Provide the (x, y) coordinate of the cell's center where the given text is located.  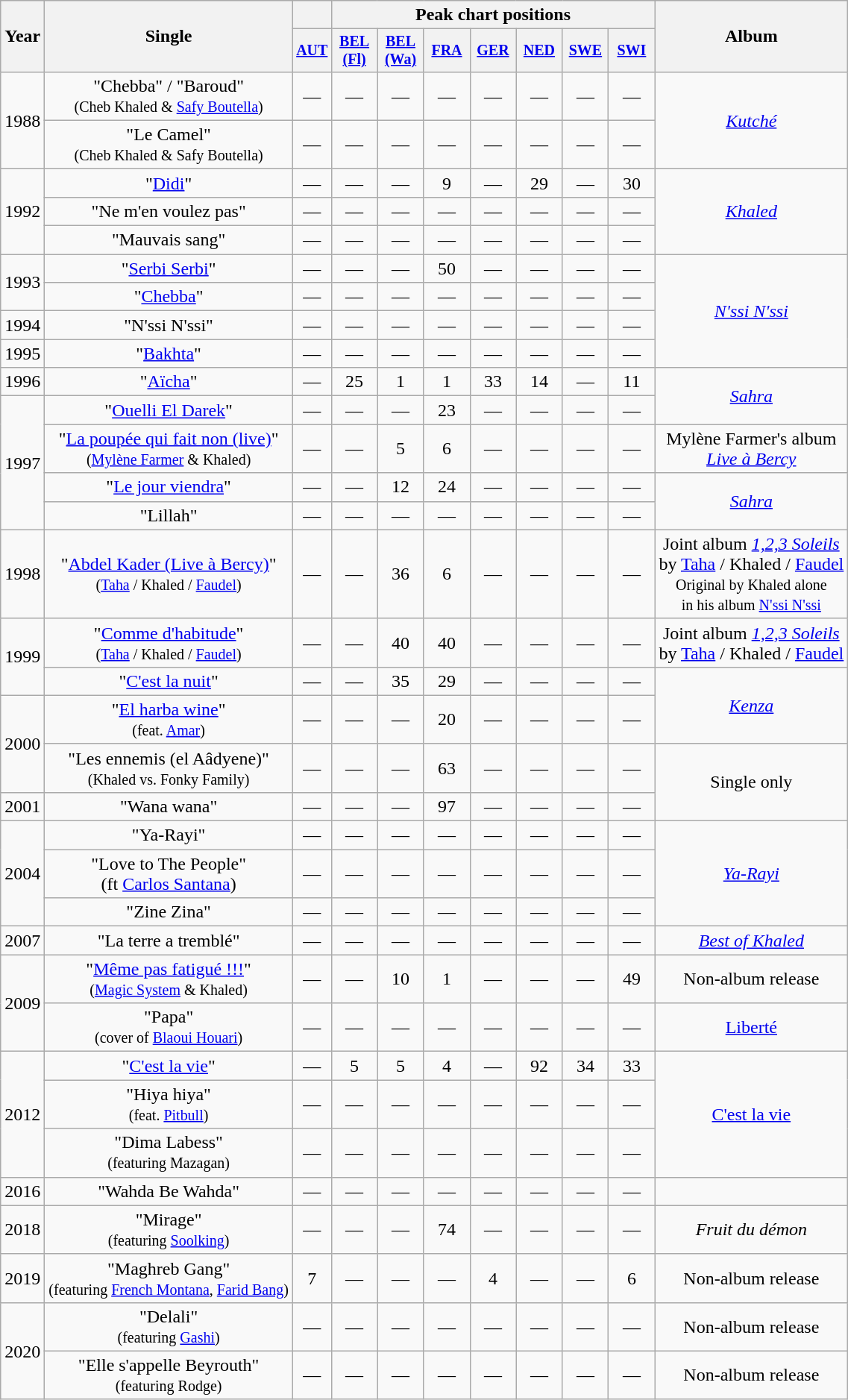
74 (447, 1229)
7 (312, 1278)
1997 (22, 462)
"Elle s'appelle Beyrouth"(featuring Rodge) (169, 1375)
2018 (22, 1229)
Kenza (752, 706)
"Ne m'en voulez pas" (169, 211)
Kutché (752, 120)
"Delali" (featuring Gashi) (169, 1326)
NED (539, 51)
Liberté (752, 1028)
Joint album 1,2,3 Soleils by Taha / Khaled / Faudel (752, 643)
92 (539, 1066)
2020 (22, 1351)
"Hiya hiya" (feat. Pitbull) (169, 1104)
"Didi" (169, 183)
23 (447, 410)
1993 (22, 283)
"El harba wine" (feat. Amar) (169, 719)
"Bakhta" (169, 354)
"Chebba" (169, 297)
2007 (22, 941)
Best of Khaled (752, 941)
"Ouelli El Darek" (169, 410)
63 (447, 768)
2001 (22, 806)
2016 (22, 1191)
25 (354, 382)
Mylène Farmer's album Live à Bercy (752, 449)
"Wahda Be Wahda" (169, 1191)
"Love to The People"(ft Carlos Santana) (169, 874)
"Abdel Kader (Live à Bercy)" (Taha / Khaled / Faudel) (169, 574)
1995 (22, 354)
49 (632, 979)
"Mirage"(featuring Soolking) (169, 1229)
"N'ssi N'ssi" (169, 325)
"Le jour viendra" (169, 487)
12 (401, 487)
35 (401, 681)
"Dima Labess" (featuring Mazagan) (169, 1153)
1999 (22, 656)
"Chebba" / "Baroud" (Cheb Khaled & Safy Boutella) (169, 95)
1988 (22, 120)
GER (493, 51)
"Même pas fatigué !!!" (Magic System & Khaled) (169, 979)
50 (447, 269)
2004 (22, 874)
1998 (22, 574)
Fruit du démon (752, 1229)
9 (447, 183)
"Lillah" (169, 515)
2009 (22, 1003)
"Serbi Serbi" (169, 269)
"Papa" (cover of Blaoui Houari) (169, 1028)
30 (632, 183)
1994 (22, 325)
BEL(Wa) (401, 51)
"Zine Zina" (169, 912)
FRA (447, 51)
"C'est la vie" (169, 1066)
1992 (22, 211)
"Les ennemis (el Aâdyene)" (Khaled vs. Fonky Family) (169, 768)
36 (401, 574)
SWI (632, 51)
Year (22, 37)
"Le Camel" (Cheb Khaled & Safy Boutella) (169, 145)
AUT (312, 51)
2000 (22, 744)
Single only (752, 782)
"Comme d'habitude" (Taha / Khaled / Faudel) (169, 643)
11 (632, 382)
14 (539, 382)
34 (585, 1066)
10 (401, 979)
"La terre a tremblé" (169, 941)
"Ya-Rayi" (169, 835)
"La poupée qui fait non (live)" (Mylène Farmer & Khaled) (169, 449)
97 (447, 806)
"Wana wana" (169, 806)
2012 (22, 1114)
Ya-Rayi (752, 874)
"Aïcha" (169, 382)
2019 (22, 1278)
Joint album 1,2,3 Soleils by Taha / Khaled / Faudel Original by Khaled alone in his album N'ssi N'ssi (752, 574)
Khaled (752, 211)
24 (447, 487)
20 (447, 719)
1996 (22, 382)
BEL(Fl) (354, 51)
"Maghreb Gang" (featuring French Montana, Farid Bang) (169, 1278)
C'est la vie (752, 1114)
"Mauvais sang" (169, 240)
Single (169, 37)
SWE (585, 51)
Album (752, 37)
"C'est la nuit" (169, 681)
N'ssi N'ssi (752, 311)
Peak chart positions (493, 15)
